For the text-containing cell, return its midpoint in [X, Y] coordinate format. 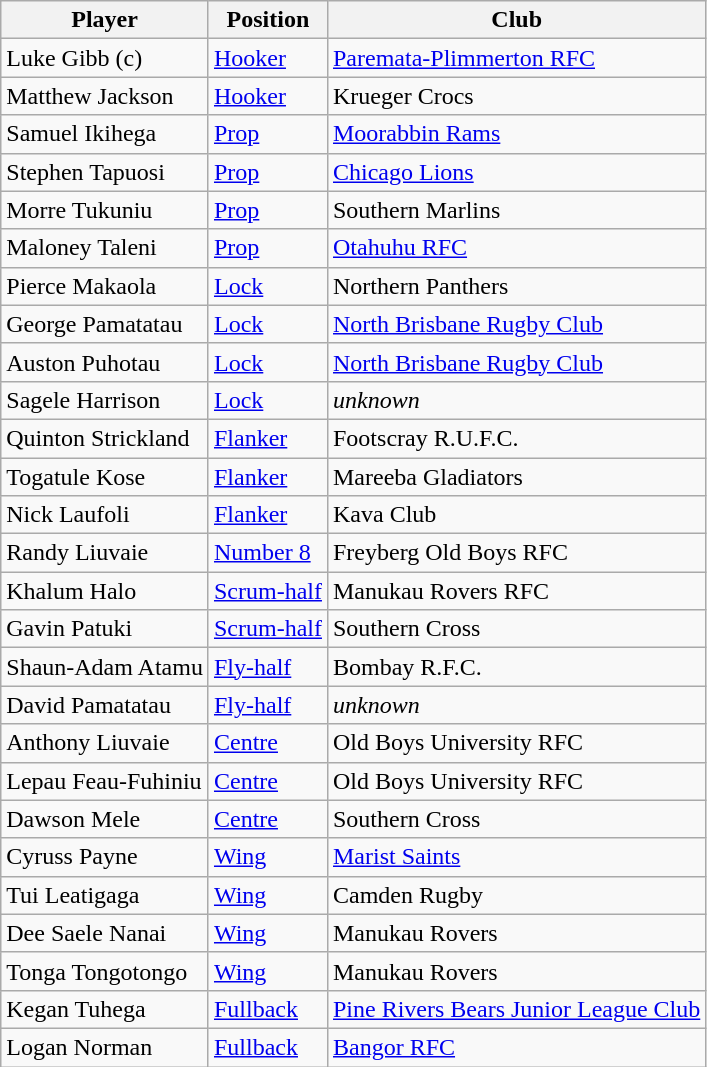
Auston Puhotau [105, 362]
Togatule Kose [105, 477]
Bangor RFC [516, 1047]
Quinton Strickland [105, 438]
Paremata-Plimmerton RFC [516, 58]
Randy Liuvaie [105, 553]
Shaun-Adam Atamu [105, 667]
Nick Laufoli [105, 515]
Pierce Makaola [105, 286]
Anthony Liuvaie [105, 743]
Moorabbin Rams [516, 134]
Number 8 [268, 553]
Position [268, 20]
Marist Saints [516, 857]
Krueger Crocs [516, 96]
Mareeba Gladiators [516, 477]
David Pamatatau [105, 705]
Dawson Mele [105, 819]
Morre Tukuniu [105, 210]
Tonga Tongotongo [105, 971]
Sagele Harrison [105, 400]
Matthew Jackson [105, 96]
Stephen Tapuosi [105, 172]
Cyruss Payne [105, 857]
Kegan Tuhega [105, 1009]
Manukau Rovers RFC [516, 591]
Otahuhu RFC [516, 248]
Footscray R.U.F.C. [516, 438]
Pine Rivers Bears Junior League Club [516, 1009]
Southern Marlins [516, 210]
Luke Gibb (c) [105, 58]
Kava Club [516, 515]
Tui Leatigaga [105, 895]
Club [516, 20]
Khalum Halo [105, 591]
Chicago Lions [516, 172]
Dee Saele Nanai [105, 933]
Samuel Ikihega [105, 134]
Camden Rugby [516, 895]
Gavin Patuki [105, 629]
Lepau Feau-Fuhiniu [105, 781]
Northern Panthers [516, 286]
Player [105, 20]
Freyberg Old Boys RFC [516, 553]
Bombay R.F.C. [516, 667]
Logan Norman [105, 1047]
Maloney Taleni [105, 248]
George Pamatatau [105, 324]
